Identify which cell holds the provided text, then report its (x, y) central coordinate. 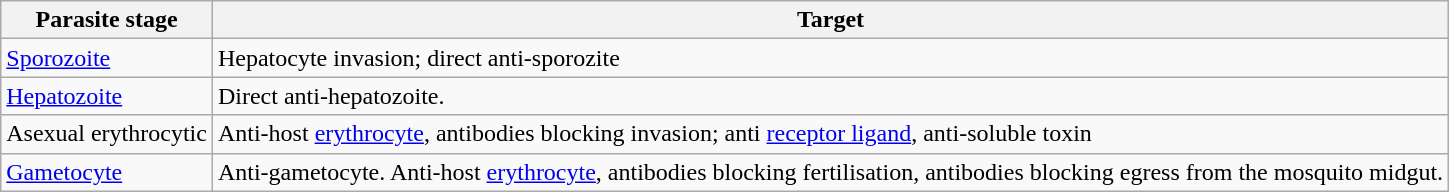
Hepatozoite (107, 96)
Direct anti-hepatozoite. (830, 96)
Target (830, 20)
Anti-gametocyte. Anti-host erythrocyte, antibodies blocking fertilisation, antibodies blocking egress from the mosquito midgut. (830, 172)
Gametocyte (107, 172)
Anti-host erythrocyte, antibodies blocking invasion; anti receptor ligand, anti-soluble toxin (830, 134)
Sporozoite (107, 58)
Parasite stage (107, 20)
Hepatocyte invasion; direct anti-sporozite (830, 58)
Asexual erythrocytic (107, 134)
